Extract the [X, Y] coordinate from the center of the cell holding the provided text.  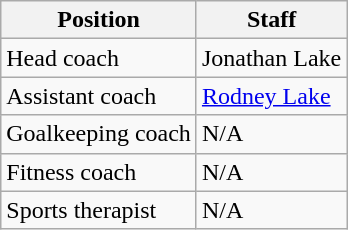
Jonathan Lake [271, 58]
Goalkeeping coach [99, 134]
Position [99, 20]
Fitness coach [99, 172]
Staff [271, 20]
Sports therapist [99, 210]
Assistant coach [99, 96]
Rodney Lake [271, 96]
Head coach [99, 58]
